Return [X, Y] of the center of cell containing provided text 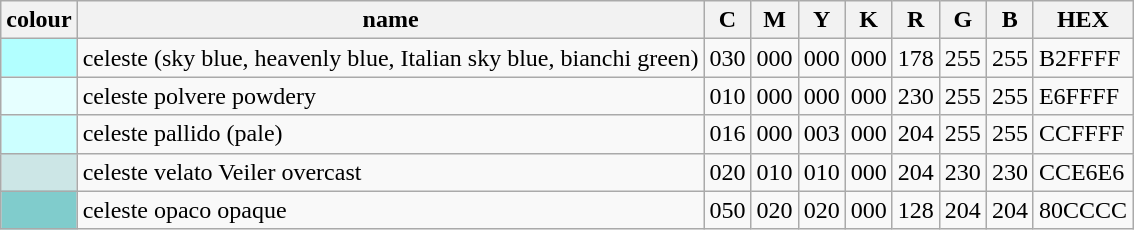
celeste pallido (pale) [390, 134]
B2FFFF [1082, 58]
K [868, 20]
celeste (sky blue, heavenly blue, Italian sky blue, bianchi green) [390, 58]
C [728, 20]
HEX [1082, 20]
CCE6E6 [1082, 172]
003 [822, 134]
name [390, 20]
celeste polvere powdery [390, 96]
G [962, 20]
Y [822, 20]
M [774, 20]
CCFFFF [1082, 134]
celeste velato Veiler overcast [390, 172]
128 [916, 210]
colour [39, 20]
E6FFFF [1082, 96]
016 [728, 134]
R [916, 20]
178 [916, 58]
030 [728, 58]
050 [728, 210]
celeste opaco opaque [390, 210]
80CCCC [1082, 210]
B [1010, 20]
